Find where the given text appears and provide that cell's center as [X, Y] coordinate. 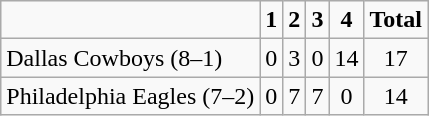
Total [396, 20]
4 [346, 20]
Philadelphia Eagles (7–2) [130, 96]
Dallas Cowboys (8–1) [130, 58]
2 [294, 20]
17 [396, 58]
1 [272, 20]
